Output the (X, Y) coordinate of the center of the cell containing the given text.  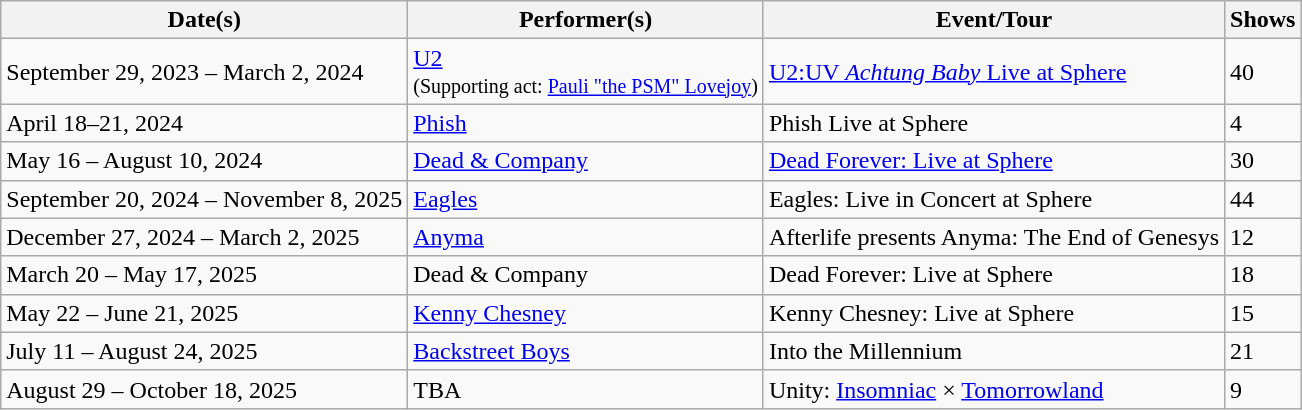
Backstreet Boys (586, 351)
18 (1263, 275)
21 (1263, 351)
Kenny Chesney (586, 313)
TBA (586, 389)
30 (1263, 161)
May 22 – June 21, 2025 (204, 313)
12 (1263, 237)
December 27, 2024 – March 2, 2025 (204, 237)
44 (1263, 199)
Into the Millennium (994, 351)
Eagles (586, 199)
Shows (1263, 20)
Event/Tour (994, 20)
Kenny Chesney: Live at Sphere (994, 313)
September 29, 2023 – March 2, 2024 (204, 72)
August 29 – October 18, 2025 (204, 389)
U2:UV Achtung Baby Live at Sphere (994, 72)
March 20 – May 17, 2025 (204, 275)
September 20, 2024 – November 8, 2025 (204, 199)
40 (1263, 72)
Phish Live at Sphere (994, 123)
U2(Supporting act: Pauli "the PSM" Lovejoy) (586, 72)
Eagles: Live in Concert at Sphere (994, 199)
15 (1263, 313)
Performer(s) (586, 20)
4 (1263, 123)
July 11 – August 24, 2025 (204, 351)
Unity: Insomniac × Tomorrowland (994, 389)
Anyma (586, 237)
Phish (586, 123)
May 16 – August 10, 2024 (204, 161)
9 (1263, 389)
April 18–21, 2024 (204, 123)
Afterlife presents Anyma: The End of Genesys (994, 237)
Date(s) (204, 20)
